Scan for the cell matching the given text and deliver its [X, Y] coordinate at center. 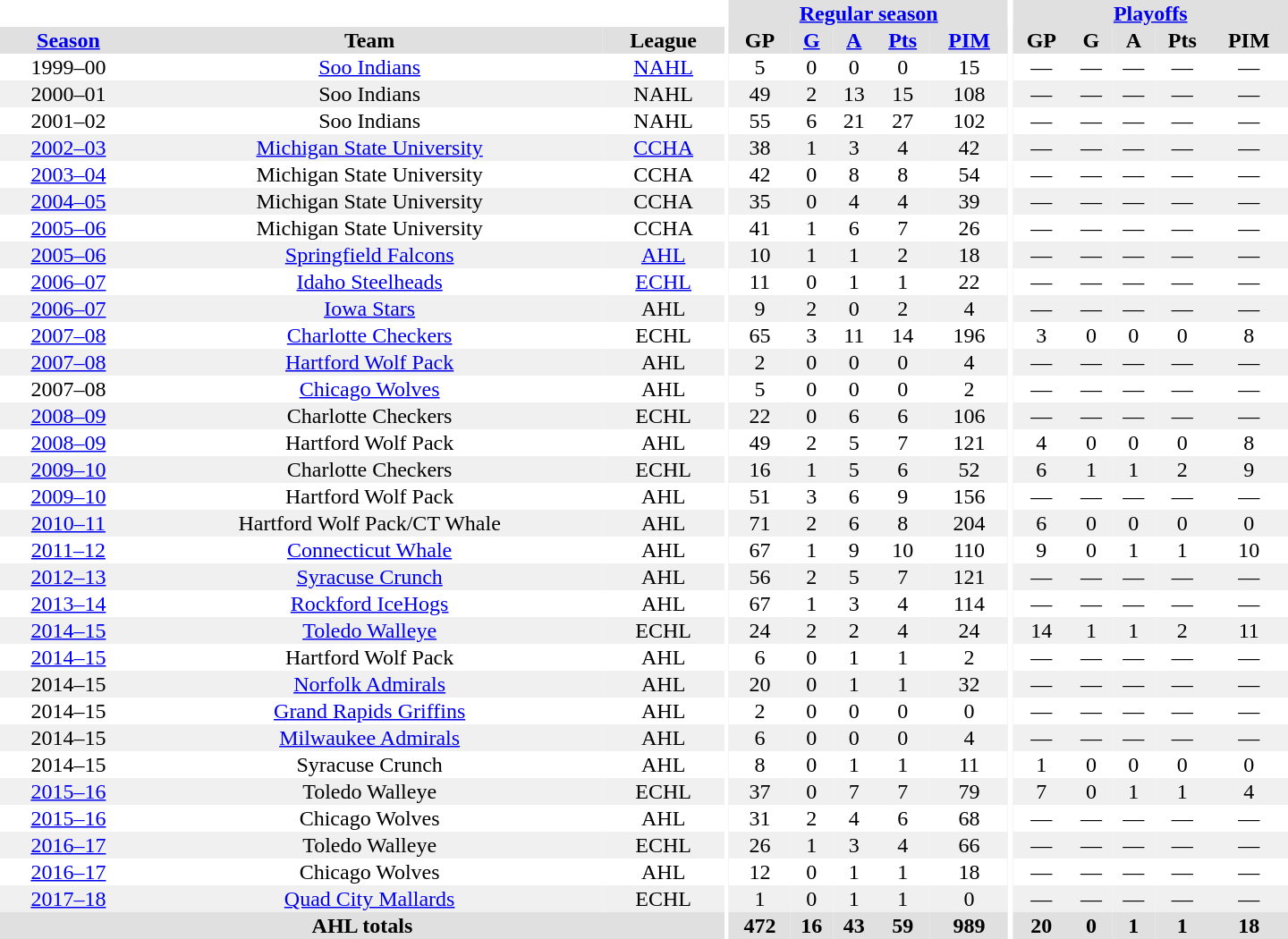
Idaho Steelheads [370, 282]
54 [970, 174]
51 [760, 496]
2010–11 [68, 523]
27 [902, 121]
Season [68, 40]
Norfolk Admirals [370, 684]
41 [760, 228]
2001–02 [68, 121]
13 [853, 94]
2013–14 [68, 604]
32 [970, 684]
Springfield Falcons [370, 255]
Rockford IceHogs [370, 604]
AHL totals [362, 926]
472 [760, 926]
55 [760, 121]
Connecticut Whale [370, 550]
League [663, 40]
108 [970, 94]
Team [370, 40]
79 [970, 791]
Grand Rapids Griffins [370, 711]
114 [970, 604]
2004–05 [68, 201]
39 [970, 201]
21 [853, 121]
65 [760, 335]
2000–01 [68, 94]
2011–12 [68, 550]
Milwaukee Admirals [370, 738]
31 [760, 818]
Quad City Mallards [370, 899]
38 [760, 148]
71 [760, 523]
102 [970, 121]
68 [970, 818]
12 [760, 872]
37 [760, 791]
35 [760, 201]
66 [970, 845]
1999–00 [68, 67]
59 [902, 926]
989 [970, 926]
196 [970, 335]
2003–04 [68, 174]
Playoffs [1150, 13]
2002–03 [68, 148]
2017–18 [68, 899]
204 [970, 523]
Hartford Wolf Pack/CT Whale [370, 523]
Iowa Stars [370, 309]
56 [760, 577]
110 [970, 550]
43 [853, 926]
2012–13 [68, 577]
106 [970, 416]
Regular season [869, 13]
156 [970, 496]
52 [970, 469]
